Return the (x, y) coordinate for the center point of the cell that contains the specified text.  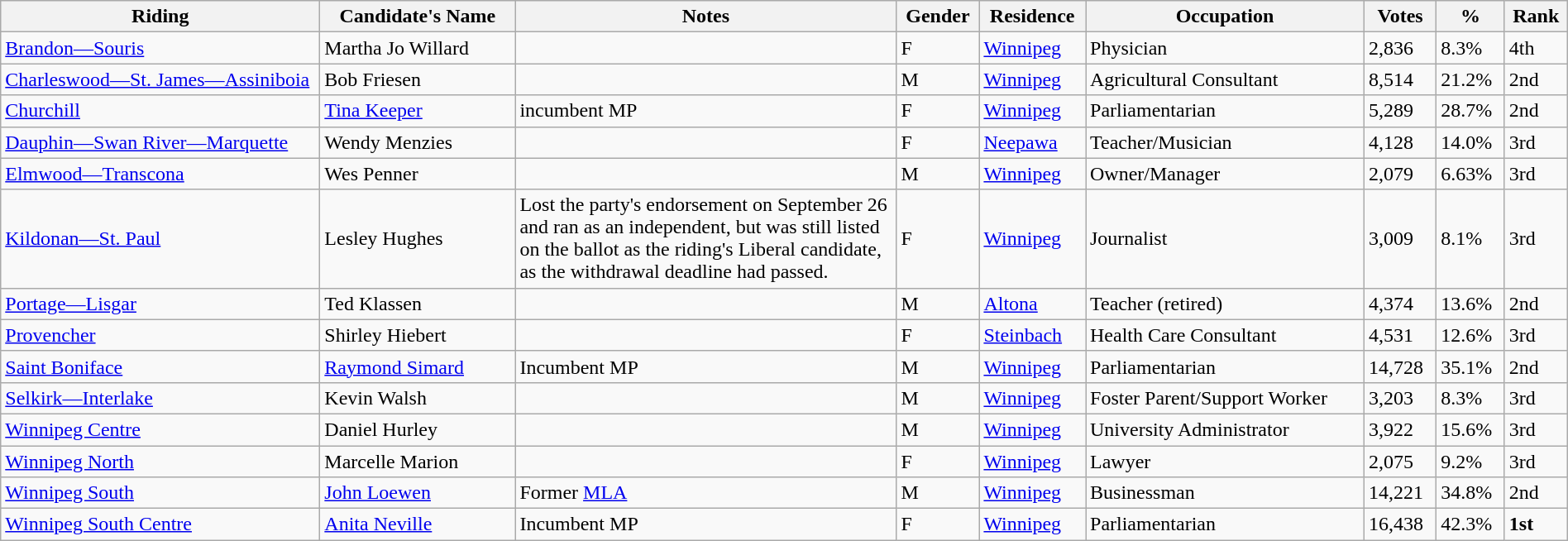
8.1% (1470, 238)
Raymond Simard (418, 366)
6.63% (1470, 174)
35.1% (1470, 366)
Wes Penner (418, 174)
Charleswood—St. James—Assiniboia (160, 79)
Dauphin—Swan River—Marquette (160, 142)
Notes (706, 17)
34.8% (1470, 493)
Lesley Hughes (418, 238)
Shirley Hiebert (418, 335)
Winnipeg North (160, 461)
Churchill (160, 111)
2,836 (1401, 48)
Votes (1401, 17)
Foster Parent/Support Worker (1224, 398)
Winnipeg Centre (160, 429)
Rank (1536, 17)
4th (1536, 48)
% (1470, 17)
Steinbach (1032, 335)
Daniel Hurley (418, 429)
Portage—Lisgar (160, 304)
2,079 (1401, 174)
Residence (1032, 17)
Occupation (1224, 17)
incumbent MP (706, 111)
Provencher (160, 335)
Ted Klassen (418, 304)
Elmwood—Transcona (160, 174)
Marcelle Marion (418, 461)
Winnipeg South (160, 493)
Martha Jo Willard (418, 48)
Agricultural Consultant (1224, 79)
5,289 (1401, 111)
Bob Friesen (418, 79)
15.6% (1470, 429)
Neepawa (1032, 142)
John Loewen (418, 493)
14,221 (1401, 493)
Gender (938, 17)
8,514 (1401, 79)
Riding (160, 17)
9.2% (1470, 461)
14.0% (1470, 142)
Physician (1224, 48)
Kildonan—St. Paul (160, 238)
13.6% (1470, 304)
University Administrator (1224, 429)
Anita Neville (418, 524)
42.3% (1470, 524)
Teacher/Musician (1224, 142)
Winnipeg South Centre (160, 524)
3,009 (1401, 238)
Saint Boniface (160, 366)
Tina Keeper (418, 111)
4,531 (1401, 335)
1st (1536, 524)
Lawyer (1224, 461)
12.6% (1470, 335)
Brandon—Souris (160, 48)
14,728 (1401, 366)
Wendy Menzies (418, 142)
3,922 (1401, 429)
4,374 (1401, 304)
16,438 (1401, 524)
2,075 (1401, 461)
Owner/Manager (1224, 174)
Altona (1032, 304)
3,203 (1401, 398)
Selkirk—Interlake (160, 398)
21.2% (1470, 79)
Candidate's Name (418, 17)
Health Care Consultant (1224, 335)
Journalist (1224, 238)
Kevin Walsh (418, 398)
4,128 (1401, 142)
Businessman (1224, 493)
28.7% (1470, 111)
Former MLA (706, 493)
Teacher (retired) (1224, 304)
